Scan for the cell matching the given text and deliver its (X, Y) coordinate at center. 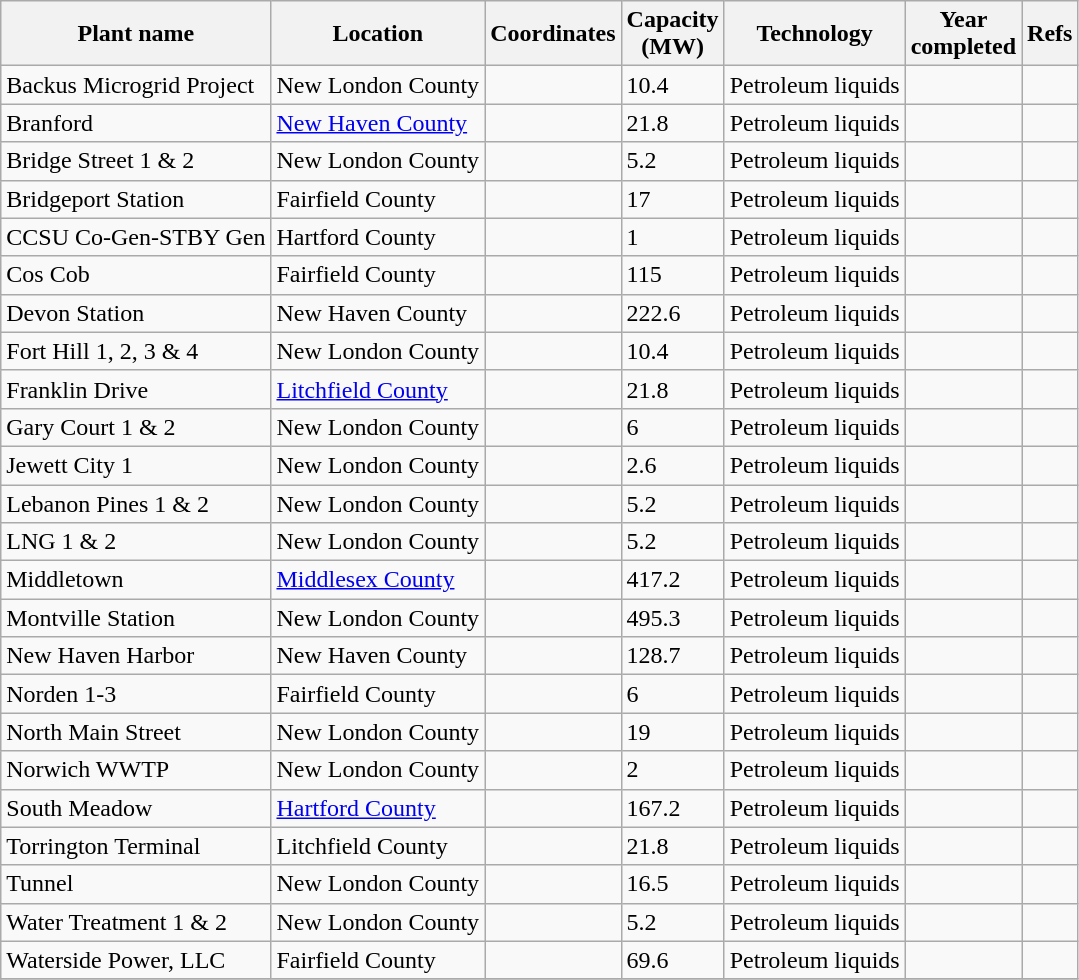
495.3 (672, 618)
16.5 (672, 884)
Capacity(MW) (672, 34)
Coordinates (553, 34)
Backus Microgrid Project (136, 85)
Yearcompleted (963, 34)
New Haven Harbor (136, 656)
1 (672, 237)
Waterside Power, LLC (136, 960)
Water Treatment 1 & 2 (136, 922)
Lebanon Pines 1 & 2 (136, 503)
222.6 (672, 313)
Torrington Terminal (136, 846)
Gary Court 1 & 2 (136, 427)
417.2 (672, 580)
2.6 (672, 465)
2 (672, 770)
Devon Station (136, 313)
19 (672, 732)
115 (672, 275)
Jewett City 1 (136, 465)
Montville Station (136, 618)
69.6 (672, 960)
South Meadow (136, 808)
Bridgeport Station (136, 199)
Middlesex County (378, 580)
LNG 1 & 2 (136, 542)
Refs (1050, 34)
Norden 1-3 (136, 694)
Cos Cob (136, 275)
17 (672, 199)
North Main Street (136, 732)
Location (378, 34)
Middletown (136, 580)
Branford (136, 123)
Franklin Drive (136, 389)
Plant name (136, 34)
Fort Hill 1, 2, 3 & 4 (136, 351)
Tunnel (136, 884)
Norwich WWTP (136, 770)
167.2 (672, 808)
128.7 (672, 656)
Bridge Street 1 & 2 (136, 161)
CCSU Co-Gen-STBY Gen (136, 237)
Technology (814, 34)
